For the text-containing cell, return its midpoint in (X, Y) coordinate format. 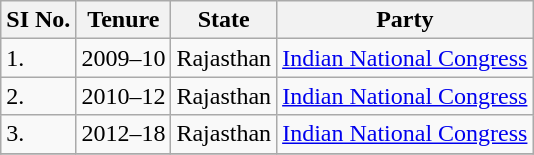
2. (38, 96)
Party (405, 20)
1. (38, 58)
2010–12 (124, 96)
Tenure (124, 20)
SI No. (38, 20)
2012–18 (124, 134)
State (224, 20)
2009–10 (124, 58)
3. (38, 134)
